Extract the [X, Y] coordinate from the center of the cell holding the provided text.  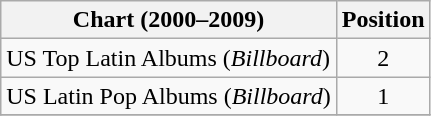
US Latin Pop Albums (Billboard) [169, 96]
1 [383, 96]
US Top Latin Albums (Billboard) [169, 58]
Position [383, 20]
2 [383, 58]
Chart (2000–2009) [169, 20]
